Identify which cell holds the provided text, then report its (X, Y) central coordinate. 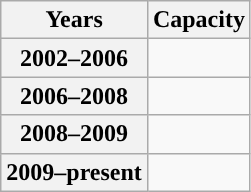
2006–2008 (74, 96)
Capacity (198, 20)
Years (74, 20)
2009–present (74, 172)
2008–2009 (74, 134)
2002–2006 (74, 58)
